Provide the (x, y) coordinate of the cell's center where the given text is located.  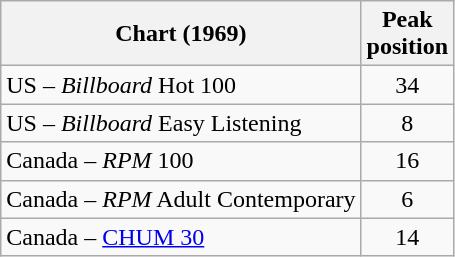
Peakposition (407, 34)
34 (407, 85)
16 (407, 161)
Canada – CHUM 30 (181, 237)
14 (407, 237)
8 (407, 123)
Chart (1969) (181, 34)
Canada – RPM 100 (181, 161)
US – Billboard Easy Listening (181, 123)
Canada – RPM Adult Contemporary (181, 199)
US – Billboard Hot 100 (181, 85)
6 (407, 199)
